Capture the cell that displays the provided text and extract its [X, Y] central coordinate. 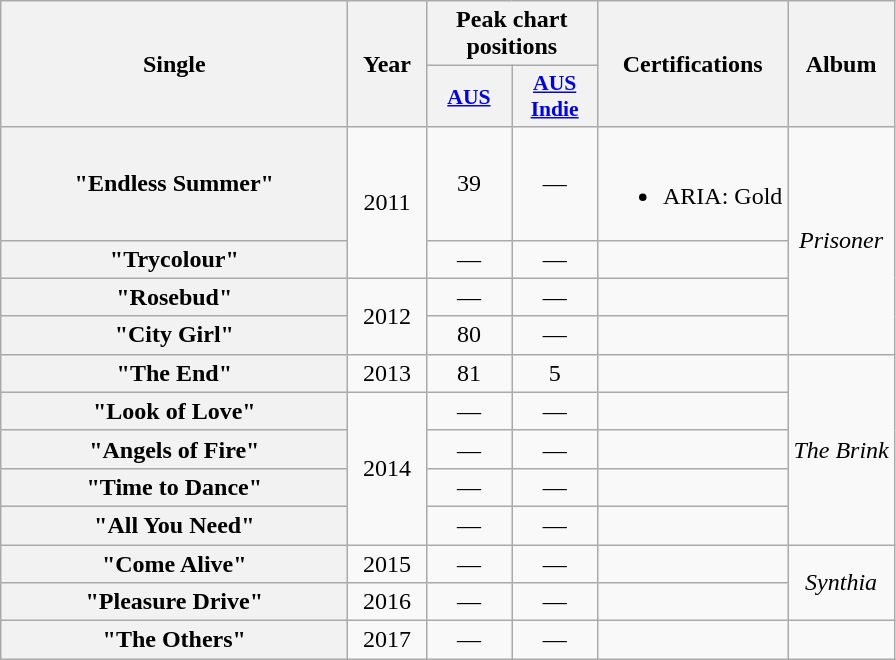
2015 [387, 563]
"City Girl" [174, 335]
"Look of Love" [174, 411]
"Rosebud" [174, 297]
"Pleasure Drive" [174, 602]
AUSIndie [555, 96]
2011 [387, 202]
Prisoner [841, 240]
"Come Alive" [174, 563]
"The End" [174, 373]
2013 [387, 373]
"All You Need" [174, 525]
2017 [387, 640]
Peak chart positions [512, 34]
The Brink [841, 449]
"Time to Dance" [174, 487]
"Endless Summer" [174, 184]
Certifications [692, 64]
Album [841, 64]
"Angels of Fire" [174, 449]
2012 [387, 316]
AUS [469, 96]
Single [174, 64]
2016 [387, 602]
ARIA: Gold [692, 184]
5 [555, 373]
2014 [387, 468]
39 [469, 184]
81 [469, 373]
"Trycolour" [174, 259]
"The Others" [174, 640]
Synthia [841, 582]
Year [387, 64]
80 [469, 335]
